Find where the given text appears and provide that cell's center as (x, y) coordinate. 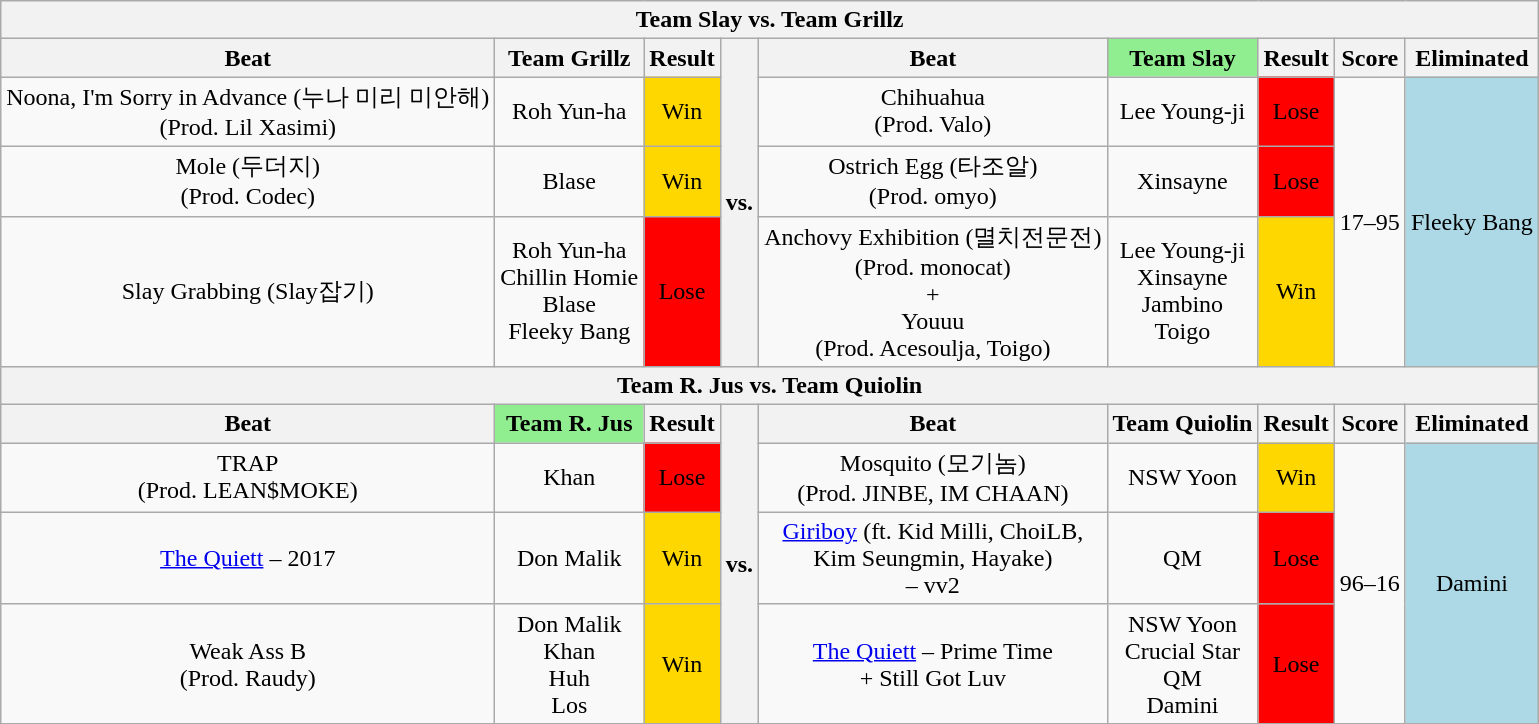
Ostrich Egg (타조알) (Prod. omyo) (933, 181)
Roh Yun-haChillin HomieBlaseFleeky Bang (570, 292)
Team Grillz (570, 58)
QM (1182, 558)
Khan (570, 478)
Slay Grabbing (Slay잡기) (248, 292)
Blase (570, 181)
Fleeky Bang (1472, 222)
Weak Ass B (Prod. Raudy) (248, 664)
Xinsayne (1182, 181)
Giriboy (ft. Kid Milli, ChoiLB, Kim Seungmin, Hayake) – vv2 (933, 558)
Anchovy Exhibition (멸치전문전) (Prod. monocat) + Youuu (Prod. Acesoulja, Toigo) (933, 292)
Chihuahua (Prod. Valo) (933, 112)
NSW Yoon (1182, 478)
Damini (1472, 584)
Team Slay (1182, 58)
Team Quiolin (1182, 424)
Lee Young-ji Xinsayne Jambino Toigo (1182, 292)
Team R. Jus (570, 424)
17–95 (1370, 222)
Don Malik (570, 558)
Mosquito (모기놈) (Prod. JINBE, IM CHAAN) (933, 478)
The Quiett – Prime Time + Still Got Luv (933, 664)
Noona, I'm Sorry in Advance (누나 미리 미안해) (Prod. Lil Xasimi) (248, 112)
Don Malik Khan Huh Los (570, 664)
TRAP (Prod. LEAN$MOKE) (248, 478)
Lee Young-ji (1182, 112)
Team Slay vs. Team Grillz (770, 20)
Roh Yun-ha (570, 112)
The Quiett – 2017 (248, 558)
NSW Yoon Crucial Star QM Damini (1182, 664)
96–16 (1370, 584)
Team R. Jus vs. Team Quiolin (770, 386)
Mole (두더지) (Prod. Codec) (248, 181)
